Provide the [x, y] coordinate of the cell's center where the given text is located.  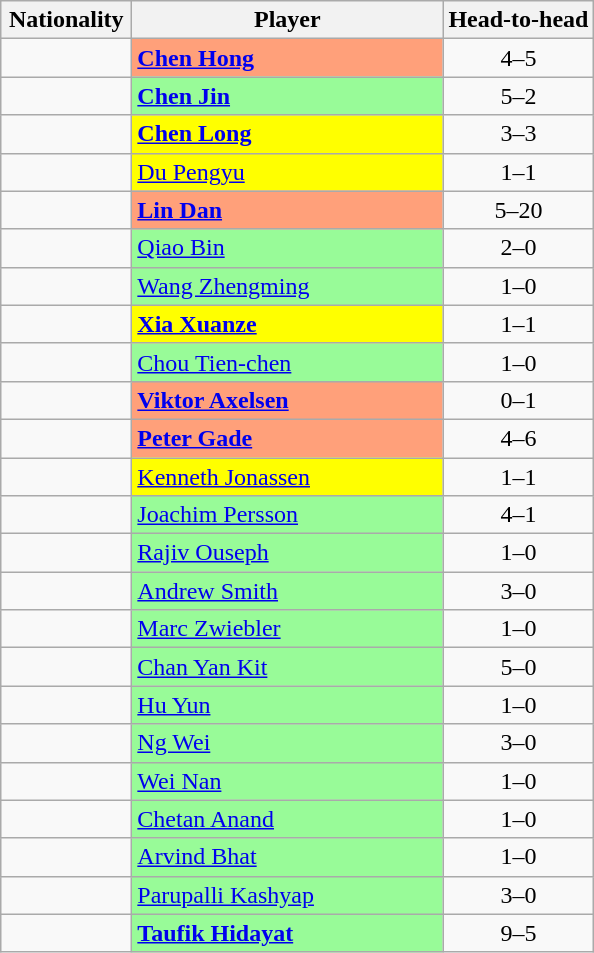
3–3 [518, 134]
Chen Hong [288, 58]
Peter Gade [288, 438]
Kenneth Jonassen [288, 477]
9–5 [518, 933]
4–5 [518, 58]
Lin Dan [288, 210]
Xia Xuanze [288, 324]
Head-to-head [518, 20]
Chen Jin [288, 96]
Hu Yun [288, 705]
Rajiv Ouseph [288, 553]
Nationality [66, 20]
Viktor Axelsen [288, 400]
5–2 [518, 96]
Joachim Persson [288, 515]
4–1 [518, 515]
Taufik Hidayat [288, 933]
Marc Zwiebler [288, 629]
Wei Nan [288, 781]
Arvind Bhat [288, 857]
Parupalli Kashyap [288, 895]
Chen Long [288, 134]
4–6 [518, 438]
Chan Yan Kit [288, 667]
Qiao Bin [288, 248]
0–1 [518, 400]
5–0 [518, 667]
Andrew Smith [288, 591]
Wang Zhengming [288, 286]
2–0 [518, 248]
Chou Tien-chen [288, 362]
Player [288, 20]
Chetan Anand [288, 819]
Du Pengyu [288, 172]
Ng Wei [288, 743]
5–20 [518, 210]
